Find where the given text appears and provide that cell's center as [X, Y] coordinate. 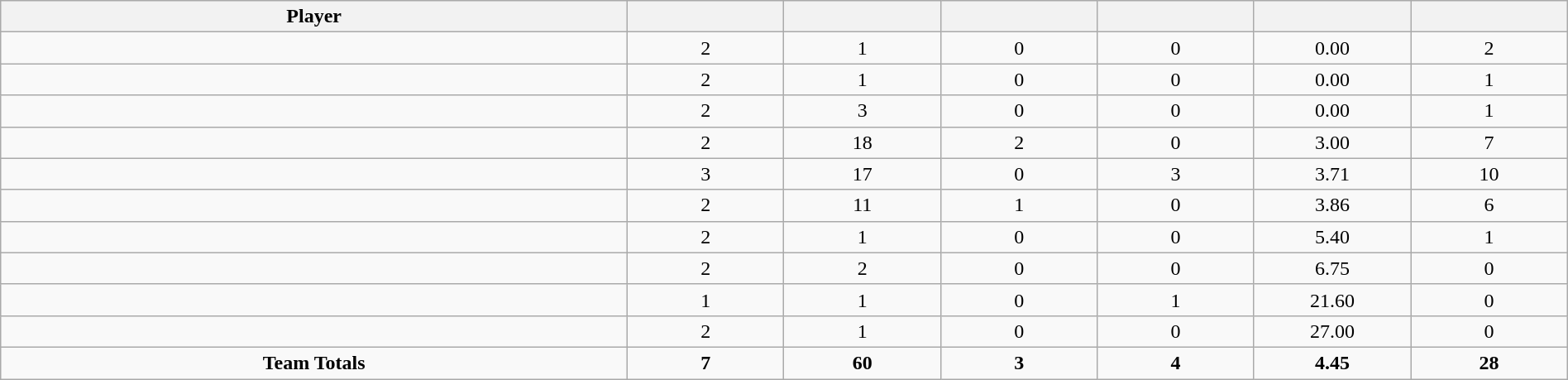
6.75 [1331, 268]
Team Totals [314, 363]
11 [862, 205]
6 [1489, 205]
Player [314, 17]
60 [862, 363]
5.40 [1331, 237]
28 [1489, 363]
3.86 [1331, 205]
10 [1489, 174]
4 [1176, 363]
4.45 [1331, 363]
27.00 [1331, 331]
18 [862, 142]
21.60 [1331, 300]
3.00 [1331, 142]
3.71 [1331, 174]
17 [862, 174]
